Detect which cell encompasses the target text, then output its (X, Y) center coordinate. 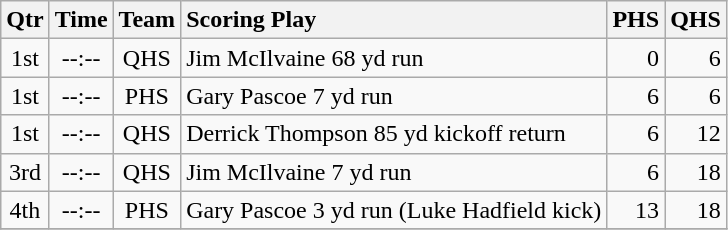
3rd (25, 172)
Gary Pascoe 7 yd run (394, 96)
Time (81, 20)
Derrick Thompson 85 yd kickoff return (394, 134)
13 (636, 210)
4th (25, 210)
Gary Pascoe 3 yd run (Luke Hadfield kick) (394, 210)
Qtr (25, 20)
12 (696, 134)
Jim McIlvaine 7 yd run (394, 172)
Scoring Play (394, 20)
Team (147, 20)
0 (636, 58)
Jim McIlvaine 68 yd run (394, 58)
